Extract the (x, y) coordinate from the center of the cell holding the provided text.  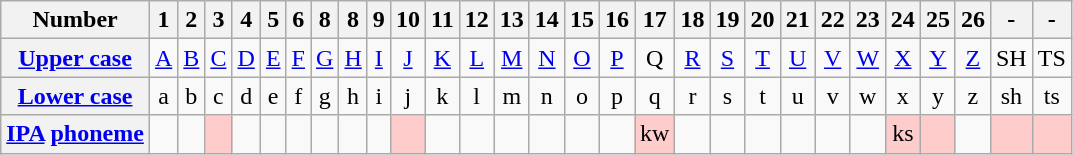
r (692, 96)
6 (298, 20)
L (476, 58)
O (582, 58)
19 (728, 20)
K (442, 58)
o (582, 96)
G (324, 58)
s (728, 96)
R (692, 58)
22 (832, 20)
2 (192, 20)
k (442, 96)
f (298, 96)
A (163, 58)
10 (408, 20)
12 (476, 20)
d (246, 96)
Y (938, 58)
x (902, 96)
15 (582, 20)
p (616, 96)
c (218, 96)
1 (163, 20)
Upper case (76, 58)
U (798, 58)
Z (972, 58)
sh (1011, 96)
17 (654, 20)
h (353, 96)
21 (798, 20)
E (273, 58)
S (728, 58)
24 (902, 20)
y (938, 96)
W (868, 58)
q (654, 96)
TS (1052, 58)
IPA phoneme (76, 134)
b (192, 96)
20 (762, 20)
N (546, 58)
26 (972, 20)
4 (246, 20)
g (324, 96)
kw (654, 134)
T (762, 58)
V (832, 58)
j (408, 96)
n (546, 96)
M (512, 58)
F (298, 58)
i (378, 96)
16 (616, 20)
l (476, 96)
Q (654, 58)
e (273, 96)
23 (868, 20)
9 (378, 20)
a (163, 96)
ts (1052, 96)
SH (1011, 58)
P (616, 58)
ks (902, 134)
B (192, 58)
v (832, 96)
m (512, 96)
I (378, 58)
H (353, 58)
Lower case (76, 96)
u (798, 96)
t (762, 96)
18 (692, 20)
z (972, 96)
11 (442, 20)
Number (76, 20)
X (902, 58)
3 (218, 20)
14 (546, 20)
25 (938, 20)
5 (273, 20)
J (408, 58)
13 (512, 20)
w (868, 96)
C (218, 58)
D (246, 58)
